For the text-containing cell, return its midpoint in [X, Y] coordinate format. 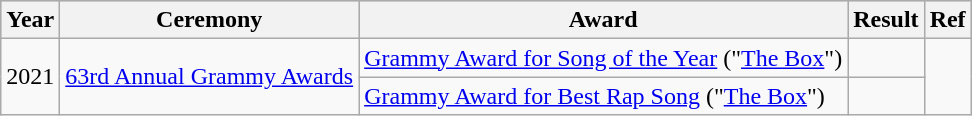
Award [604, 20]
Ceremony [210, 20]
Result [886, 20]
Grammy Award for Song of the Year ("The Box") [604, 58]
2021 [30, 77]
Ref [948, 20]
Grammy Award for Best Rap Song ("The Box") [604, 96]
63rd Annual Grammy Awards [210, 77]
Year [30, 20]
